Determine the [x, y] coordinate at the center of the cell enclosing the given text.  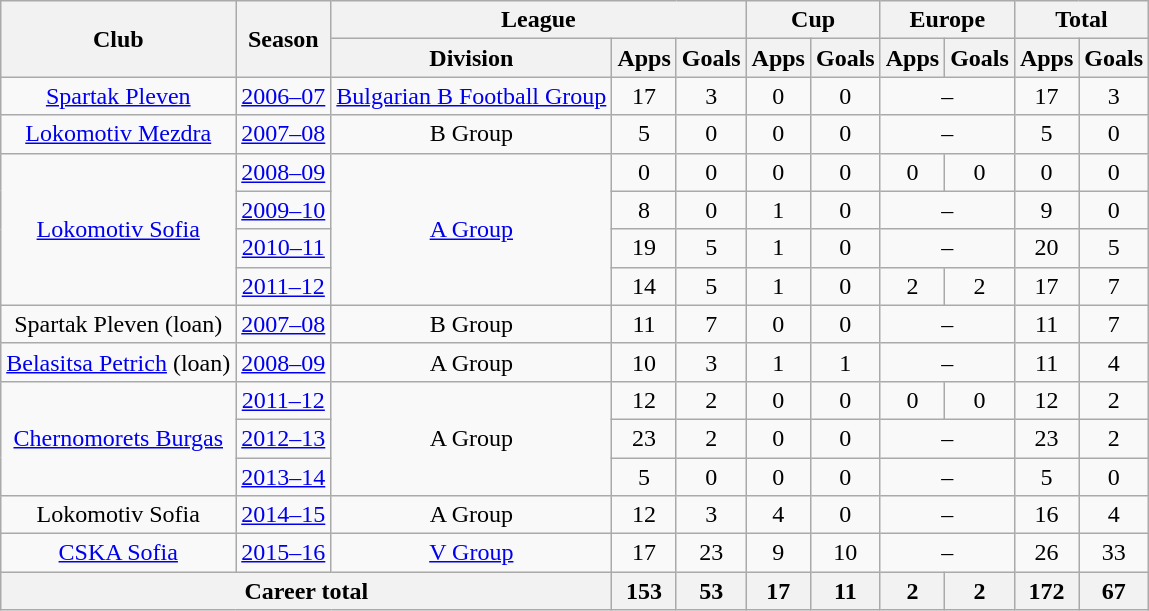
Lokomotiv Mezdra [118, 134]
Spartak Pleven (loan) [118, 324]
Total [1081, 20]
Europe [947, 20]
Cup [813, 20]
Chernomorets Burgas [118, 438]
Club [118, 39]
20 [1046, 248]
2006–07 [284, 96]
2013–14 [284, 477]
153 [644, 591]
19 [644, 248]
Spartak Pleven [118, 96]
2015–16 [284, 553]
33 [1114, 553]
Career total [306, 591]
V Group [472, 553]
Belasitsa Petrich (loan) [118, 362]
172 [1046, 591]
Bulgarian B Football Group [472, 96]
16 [1046, 515]
Season [284, 39]
2014–15 [284, 515]
League [538, 20]
26 [1046, 553]
Division [472, 58]
53 [711, 591]
8 [644, 210]
2009–10 [284, 210]
67 [1114, 591]
14 [644, 286]
2012–13 [284, 438]
CSKA Sofia [118, 553]
2010–11 [284, 248]
